Extract the (X, Y) coordinate from the center of the cell holding the provided text.  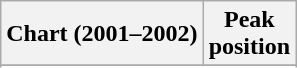
Peakposition (249, 34)
Chart (2001–2002) (102, 34)
